Locate the cell with the specified text and output its [X, Y] center coordinate. 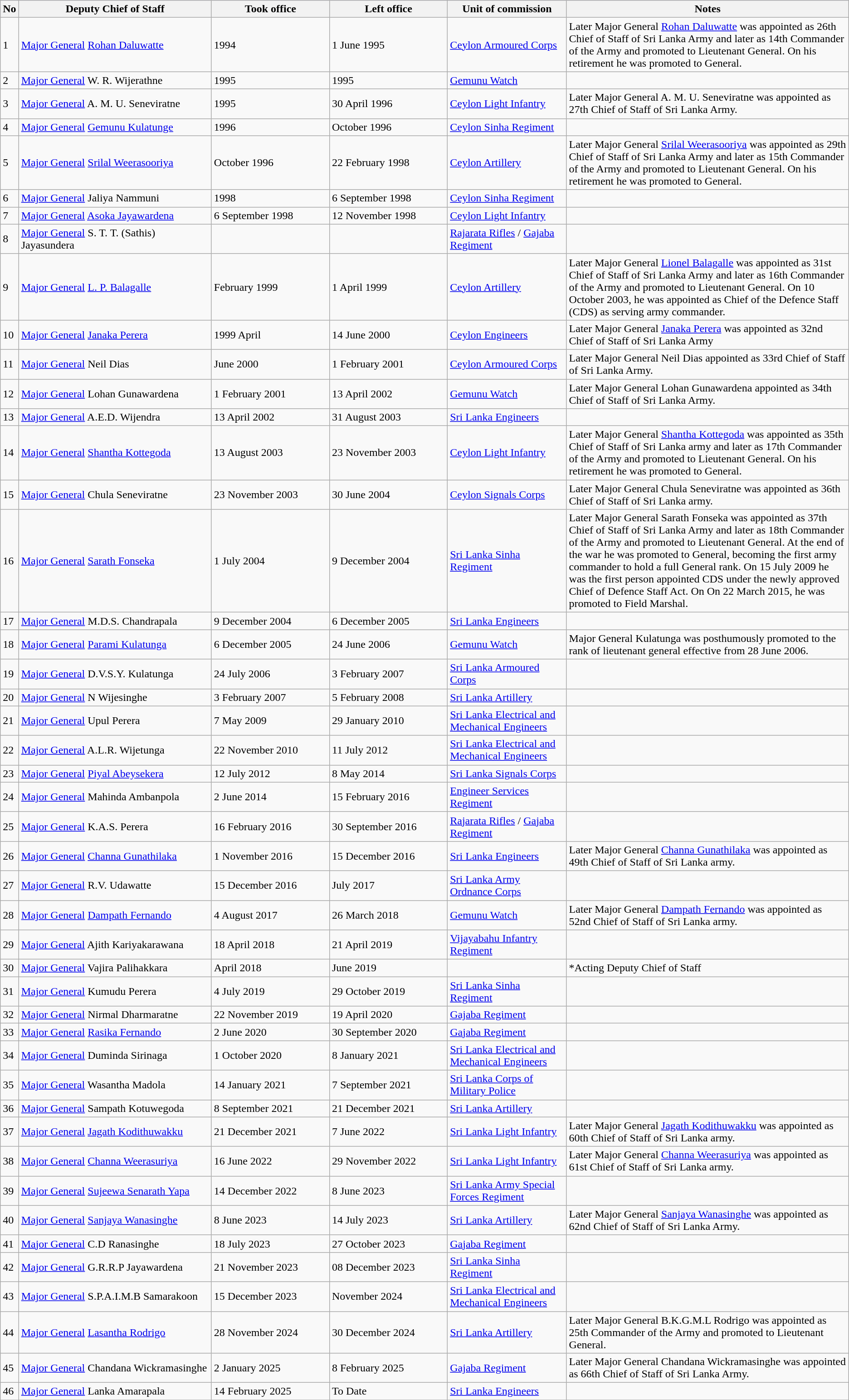
Major General S. T. T. (Sathis) Jayasundera [115, 239]
21 [10, 720]
18 April 2018 [270, 945]
Major General Kumudu Perera [115, 992]
1 April 1999 [388, 287]
40 [10, 1220]
Sri Lanka Corps of Military Police [507, 1085]
17 [10, 621]
14 June 2000 [388, 335]
15 February 2016 [388, 797]
Major General C.D Ranasinghe [115, 1243]
4 July 2019 [270, 992]
35 [10, 1085]
Major General Nirmal Dharmaratne [115, 1015]
31 August 2003 [388, 417]
1996 [270, 127]
9 [10, 287]
39 [10, 1190]
Notes [707, 9]
29 October 2019 [388, 992]
34 [10, 1055]
1 November 2016 [270, 856]
June 2019 [388, 968]
8 May 2014 [388, 773]
30 [10, 968]
4 [10, 127]
8 [10, 239]
29 January 2010 [388, 720]
July 2017 [388, 886]
44 [10, 1332]
8 September 2021 [270, 1108]
April 2018 [270, 968]
Sri Lanka Army Special Forces Regiment [507, 1190]
Major General Srilal Weerasooriya [115, 162]
7 September 2021 [388, 1085]
8 January 2021 [388, 1055]
Sri Lanka Armoured Corps [507, 674]
13 August 2003 [270, 453]
Major General Parami Kulatunga [115, 644]
21 April 2019 [388, 945]
Sri Lanka Signals Corps [507, 773]
37 [10, 1131]
12 [10, 394]
Major General G.R.R.P Jayawardena [115, 1267]
5 February 2008 [388, 697]
No [10, 9]
19 April 2020 [388, 1015]
15 December 2023 [270, 1297]
Ceylon Engineers [507, 335]
Later Major General B.K.G.M.L Rodrigo was appointed as 25th Commander of the Army and promoted to Lieutenant General. [707, 1332]
Major General S.P.A.I.M.B Samarakoon [115, 1297]
Major General K.A.S. Perera [115, 827]
Major General Upul Perera [115, 720]
1 October 2020 [270, 1055]
23 [10, 773]
Major General Gemunu Kulatunge [115, 127]
Major General Lanka Amarapala [115, 1391]
19 [10, 674]
12 July 2012 [270, 773]
Major General Channa Gunathilaka [115, 856]
Major General A. M. U. Seneviratne [115, 103]
41 [10, 1243]
33 [10, 1032]
18 July 2023 [270, 1243]
27 October 2023 [388, 1243]
Later Major General A. M. U. Seneviratne was appointed as 27th Chief of Staff of Sri Lanka Army. [707, 103]
Major General D.V.S.Y. Kulatunga [115, 674]
36 [10, 1108]
Left office [388, 9]
5 [10, 162]
Later Major General Chandana Wickramasinghe was appointed as 66th Chief of Staff of Sri Lanka Army. [707, 1368]
8 February 2025 [388, 1368]
November 2024 [388, 1297]
12 November 1998 [388, 215]
Took office [270, 9]
Major General Sujeewa Senarath Yapa [115, 1190]
Major General Dampath Fernando [115, 915]
16 February 2016 [270, 827]
Major General Duminda Sirinaga [115, 1055]
08 December 2023 [388, 1267]
Major General Wasantha Madola [115, 1085]
1 July 2004 [270, 561]
11 July 2012 [388, 750]
30 December 2024 [388, 1332]
Major General Shantha Kottegoda [115, 453]
43 [10, 1297]
Major General R.V. Udawatte [115, 886]
7 June 2022 [388, 1131]
Engineer Services Regiment [507, 797]
*Acting Deputy Chief of Staff [707, 968]
Major General Lohan Gunawardena [115, 394]
Major General Janaka Perera [115, 335]
3 [10, 103]
46 [10, 1391]
14 December 2022 [270, 1190]
20 [10, 697]
30 April 1996 [388, 103]
25 [10, 827]
Later Major General Chula Seneviratne was appointed as 36th Chief of Staff of Sri Lanka army. [707, 494]
29 [10, 945]
13 [10, 417]
Later Major General Channa Weerasuriya was appointed as 61st Chief of Staff of Sri Lanka army. [707, 1161]
28 [10, 915]
4 August 2017 [270, 915]
Major General Chandana Wickramasinghe [115, 1368]
Major General Sampath Kotuwegoda [115, 1108]
1994 [270, 44]
21 November 2023 [270, 1267]
27 [10, 886]
Major General Lasantha Rodrigo [115, 1332]
Major General Mahinda Ambanpola [115, 797]
February 1999 [270, 287]
30 June 2004 [388, 494]
24 July 2006 [270, 674]
Major General Neil Dias [115, 364]
1998 [270, 198]
Major General Asoka Jayawardena [115, 215]
7 May 2009 [270, 720]
26 March 2018 [388, 915]
Major General Jagath Kodithuwakku [115, 1131]
10 [10, 335]
Major General A.E.D. Wijendra [115, 417]
32 [10, 1015]
2 June 2020 [270, 1032]
Major General Vajira Palihakkara [115, 968]
Major General Jaliya Nammuni [115, 198]
22 February 1998 [388, 162]
26 [10, 856]
Later Major General Jagath Kodithuwakku was appointed as 60th Chief of Staff of Sri Lanka army. [707, 1131]
18 [10, 644]
31 [10, 992]
11 [10, 364]
Later Major General Janaka Perera was appointed as 32nd Chief of Staff of Sri Lanka Army [707, 335]
1999 April [270, 335]
Later Major General Dampath Fernando was appointed as 52nd Chief of Staff of Sri Lanka army. [707, 915]
1 [10, 44]
42 [10, 1267]
Major General Rasika Fernando [115, 1032]
24 [10, 797]
Major General L. P. Balagalle [115, 287]
16 June 2022 [270, 1161]
Major General N Wijesinghe [115, 697]
6 [10, 198]
30 September 2016 [388, 827]
22 [10, 750]
Unit of commission [507, 9]
To Date [388, 1391]
Later Major General Neil Dias appointed as 33rd Chief of Staff of Sri Lanka Army. [707, 364]
Major General M.D.S. Chandrapala [115, 621]
Deputy Chief of Staff [115, 9]
Major General A.L.R. Wijetunga [115, 750]
Major General Rohan Daluwatte [115, 44]
Later Major General Lohan Gunawardena appointed as 34th Chief of Staff of Sri Lanka Army. [707, 394]
14 [10, 453]
28 November 2024 [270, 1332]
2 June 2014 [270, 797]
2 January 2025 [270, 1368]
Major General Channa Weerasuriya [115, 1161]
29 November 2022 [388, 1161]
15 [10, 494]
Major General Piyal Abeysekera [115, 773]
14 July 2023 [388, 1220]
Major General Kulatunga was posthumously promoted to the rank of lieutenant general effective from 28 June 2006. [707, 644]
Ceylon Signals Corps [507, 494]
22 November 2010 [270, 750]
2 [10, 80]
Vijayabahu Infantry Regiment [507, 945]
7 [10, 215]
1 June 1995 [388, 44]
22 November 2019 [270, 1015]
Major General Ajith Kariyakarawana [115, 945]
June 2000 [270, 364]
Later Major General Channa Gunathilaka was appointed as 49th Chief of Staff of Sri Lanka army. [707, 856]
14 January 2021 [270, 1085]
24 June 2006 [388, 644]
30 September 2020 [388, 1032]
Later Major General Sanjaya Wanasinghe was appointed as 62nd Chief of Staff of Sri Lanka Army. [707, 1220]
Major General Sarath Fonseka [115, 561]
Sri Lanka Army Ordnance Corps [507, 886]
Major General Sanjaya Wanasinghe [115, 1220]
16 [10, 561]
Major General Chula Seneviratne [115, 494]
45 [10, 1368]
38 [10, 1161]
14 February 2025 [270, 1391]
Major General W. R. Wijerathne [115, 80]
